Detect which cell encompasses the target text, then output its (x, y) center coordinate. 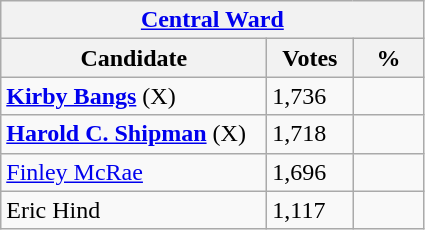
Harold C. Shipman (X) (134, 134)
1,117 (310, 210)
Candidate (134, 58)
1,718 (310, 134)
Kirby Bangs (X) (134, 96)
Finley McRae (134, 172)
1,736 (310, 96)
Eric Hind (134, 210)
Central Ward (212, 20)
Votes (310, 58)
% (388, 58)
1,696 (310, 172)
